Return (x, y) of the center of cell containing provided text 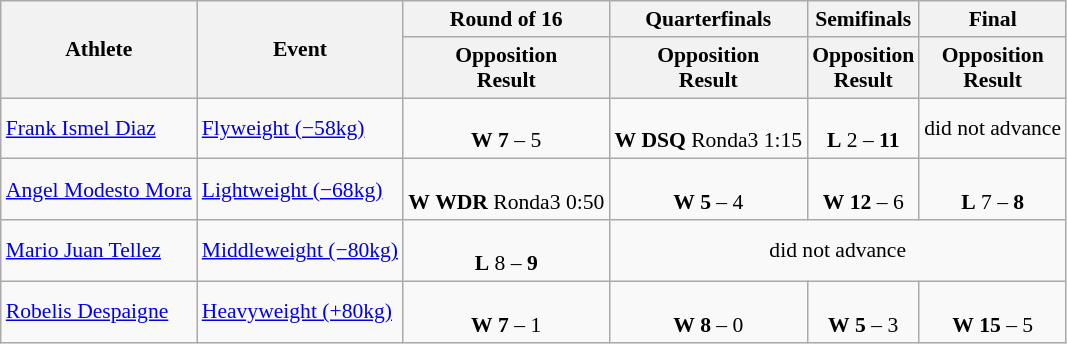
Semifinals (863, 19)
Heavyweight (+80kg) (300, 312)
Mario Juan Tellez (99, 250)
W 7 – 5 (506, 128)
W 7 – 1 (506, 312)
Flyweight (−58kg) (300, 128)
Frank Ismel Diaz (99, 128)
Middleweight (−80kg) (300, 250)
L 2 – 11 (863, 128)
Round of 16 (506, 19)
Quarterfinals (708, 19)
W 5 – 4 (708, 190)
Angel Modesto Mora (99, 190)
Final (992, 19)
Lightweight (−68kg) (300, 190)
W 12 – 6 (863, 190)
W 15 – 5 (992, 312)
W 8 – 0 (708, 312)
Robelis Despaigne (99, 312)
W 5 – 3 (863, 312)
Athlete (99, 50)
L 8 – 9 (506, 250)
L 7 – 8 (992, 190)
W WDR Ronda3 0:50 (506, 190)
W DSQ Ronda3 1:15 (708, 128)
Event (300, 50)
